Extract the [x, y] coordinate from the center of the cell holding the provided text.  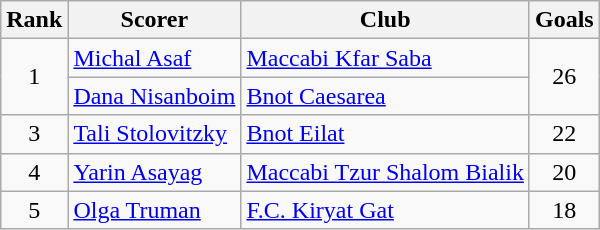
Tali Stolovitzky [154, 134]
Olga Truman [154, 210]
Rank [34, 20]
18 [564, 210]
Bnot Caesarea [386, 96]
Maccabi Tzur Shalom Bialik [386, 172]
Scorer [154, 20]
F.C. Kiryat Gat [386, 210]
26 [564, 77]
22 [564, 134]
20 [564, 172]
1 [34, 77]
4 [34, 172]
Bnot Eilat [386, 134]
5 [34, 210]
Goals [564, 20]
Club [386, 20]
Yarin Asayag [154, 172]
Maccabi Kfar Saba [386, 58]
Michal Asaf [154, 58]
Dana Nisanboim [154, 96]
3 [34, 134]
